Scan for the cell matching the given text and deliver its (X, Y) coordinate at center. 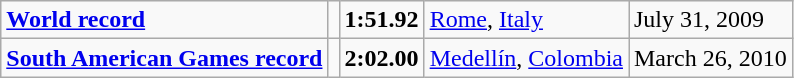
World record (164, 20)
March 26, 2010 (710, 58)
South American Games record (164, 58)
July 31, 2009 (710, 20)
1:51.92 (382, 20)
Medellín, Colombia (526, 58)
2:02.00 (382, 58)
Rome, Italy (526, 20)
